Extract the (X, Y) coordinate from the center of the cell holding the provided text.  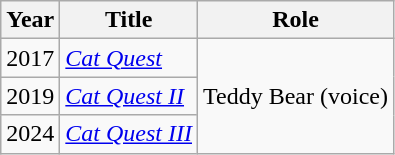
2024 (30, 134)
2019 (30, 96)
Cat Quest II (129, 96)
Teddy Bear (voice) (296, 96)
Cat Quest (129, 58)
Year (30, 20)
Title (129, 20)
Cat Quest III (129, 134)
Role (296, 20)
2017 (30, 58)
